Pinpoint the cell where the given text exists, returning its (x, y) midpoint coordinate. 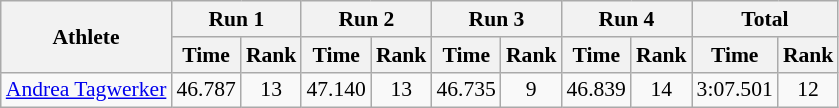
Run 2 (366, 19)
Run 4 (626, 19)
9 (532, 90)
14 (662, 90)
46.735 (466, 90)
Athlete (86, 36)
46.839 (596, 90)
Run 1 (236, 19)
Run 3 (496, 19)
3:07.501 (735, 90)
46.787 (206, 90)
Andrea Tagwerker (86, 90)
12 (808, 90)
47.140 (336, 90)
Total (766, 19)
